Locate the cell with the specified text and output its (X, Y) center coordinate. 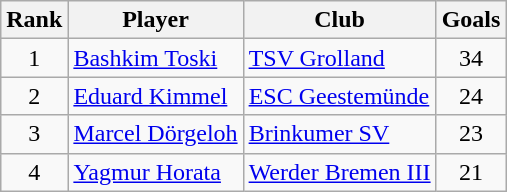
Club (340, 20)
34 (471, 58)
24 (471, 96)
Rank (34, 20)
ESC Geestemünde (340, 96)
3 (34, 134)
Brinkumer SV (340, 134)
Player (156, 20)
Goals (471, 20)
1 (34, 58)
23 (471, 134)
Yagmur Horata (156, 172)
TSV Grolland (340, 58)
2 (34, 96)
Werder Bremen III (340, 172)
4 (34, 172)
Bashkim Toski (156, 58)
Marcel Dörgeloh (156, 134)
Eduard Kimmel (156, 96)
21 (471, 172)
